Provide the (X, Y) coordinate of the cell's center where the given text is located.  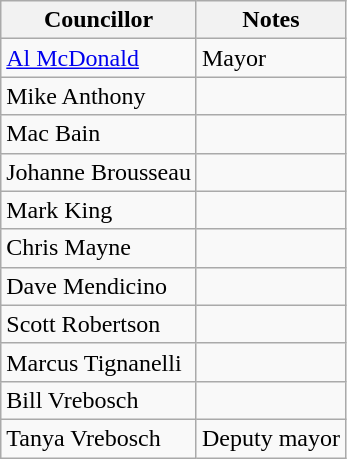
Johanne Brousseau (99, 172)
Marcus Tignanelli (99, 362)
Mac Bain (99, 134)
Scott Robertson (99, 324)
Bill Vrebosch (99, 400)
Councillor (99, 20)
Deputy mayor (270, 438)
Dave Mendicino (99, 286)
Chris Mayne (99, 248)
Al McDonald (99, 58)
Notes (270, 20)
Mark King (99, 210)
Tanya Vrebosch (99, 438)
Mike Anthony (99, 96)
Mayor (270, 58)
